Extract the [x, y] coordinate from the center of the cell holding the provided text.  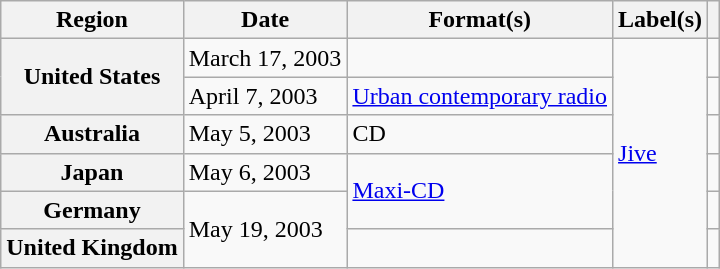
Urban contemporary radio [480, 96]
March 17, 2003 [265, 58]
Maxi-CD [480, 191]
Format(s) [480, 20]
Label(s) [660, 20]
United States [92, 77]
Region [92, 20]
Japan [92, 172]
CD [480, 134]
Germany [92, 210]
May 5, 2003 [265, 134]
Australia [92, 134]
United Kingdom [92, 248]
May 6, 2003 [265, 172]
April 7, 2003 [265, 96]
May 19, 2003 [265, 229]
Date [265, 20]
Jive [660, 153]
